Search for the cell housing the specified text and yield its (x, y) center coordinate. 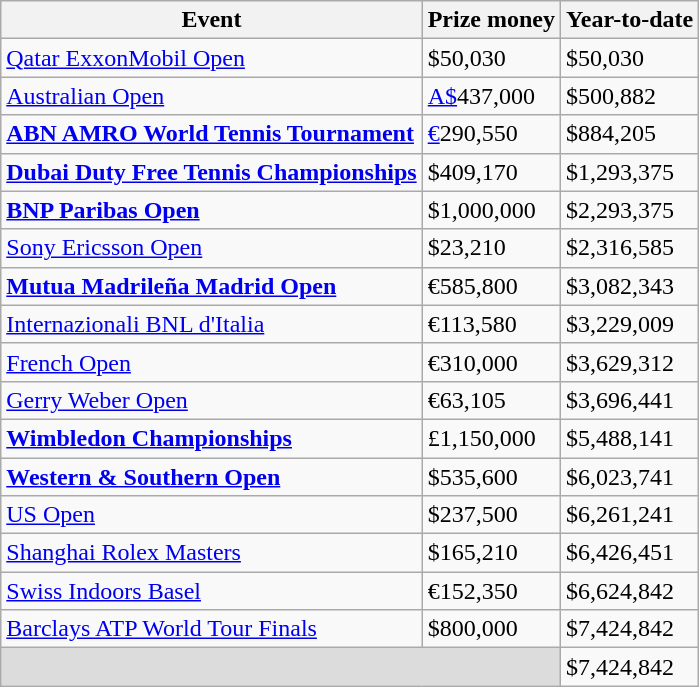
Event (212, 20)
€585,800 (491, 286)
Swiss Indoors Basel (212, 591)
Dubai Duty Free Tennis Championships (212, 172)
Barclays ATP World Tour Finals (212, 629)
Qatar ExxonMobil Open (212, 58)
BNP Paribas Open (212, 210)
$409,170 (491, 172)
Gerry Weber Open (212, 400)
$6,426,451 (630, 553)
Year-to-date (630, 20)
€290,550 (491, 134)
$3,696,441 (630, 400)
Sony Ericsson Open (212, 248)
$3,629,312 (630, 362)
$1,293,375 (630, 172)
€113,580 (491, 324)
$6,023,741 (630, 477)
$2,316,585 (630, 248)
Western & Southern Open (212, 477)
$1,000,000 (491, 210)
Australian Open (212, 96)
Wimbledon Championships (212, 438)
$800,000 (491, 629)
US Open (212, 515)
Internazionali BNL d'Italia (212, 324)
$500,882 (630, 96)
$3,229,009 (630, 324)
$23,210 (491, 248)
A$437,000 (491, 96)
ABN AMRO World Tennis Tournament (212, 134)
Prize money (491, 20)
£1,150,000 (491, 438)
French Open (212, 362)
Shanghai Rolex Masters (212, 553)
$3,082,343 (630, 286)
$2,293,375 (630, 210)
Mutua Madrileña Madrid Open (212, 286)
€152,350 (491, 591)
$165,210 (491, 553)
€63,105 (491, 400)
$884,205 (630, 134)
$6,624,842 (630, 591)
$237,500 (491, 515)
€310,000 (491, 362)
$535,600 (491, 477)
$6,261,241 (630, 515)
$5,488,141 (630, 438)
